Return (x, y) of the center of cell containing provided text 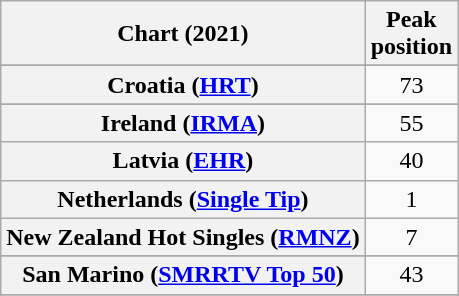
San Marino (SMRRTV Top 50) (183, 275)
Croatia (HRT) (183, 85)
New Zealand Hot Singles (RMNZ) (183, 237)
1 (411, 199)
55 (411, 123)
Latvia (EHR) (183, 161)
Peakposition (411, 34)
73 (411, 85)
Chart (2021) (183, 34)
Ireland (IRMA) (183, 123)
43 (411, 275)
40 (411, 161)
Netherlands (Single Tip) (183, 199)
7 (411, 237)
